Provide the [x, y] coordinate of the cell's center where the given text is located.  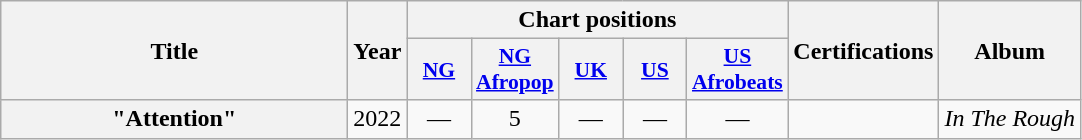
Certifications [864, 50]
NGAfropop [515, 70]
NG [439, 70]
"Attention" [174, 119]
Title [174, 50]
US [655, 70]
USAfrobeats [738, 70]
In The Rough [1010, 119]
Chart positions [598, 20]
UK [591, 70]
Album [1010, 50]
Year [378, 50]
2022 [378, 119]
5 [515, 119]
